Capture the cell that displays the provided text and extract its (X, Y) central coordinate. 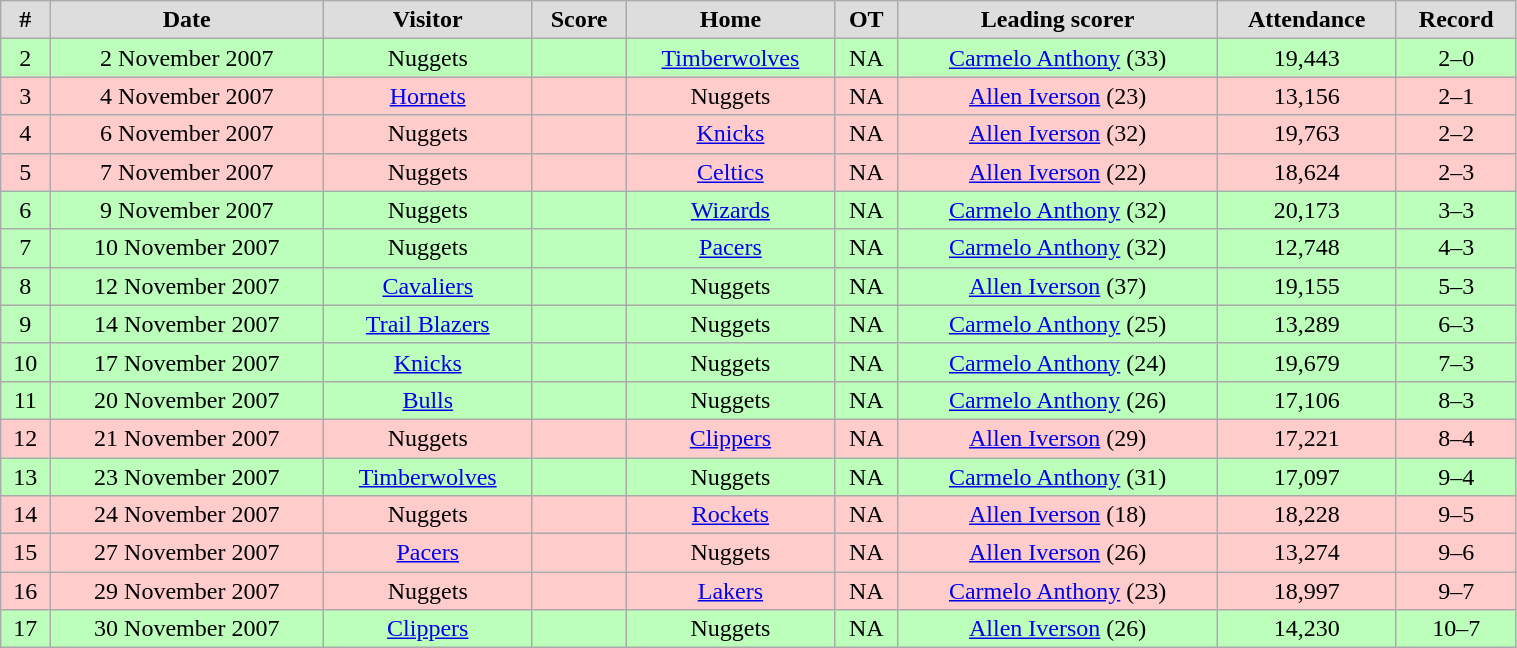
30 November 2007 (187, 629)
15 (26, 553)
12,748 (1306, 248)
Carmelo Anthony (26) (1058, 400)
5 (26, 172)
18,624 (1306, 172)
23 November 2007 (187, 477)
19,763 (1306, 134)
5–3 (1456, 286)
Carmelo Anthony (31) (1058, 477)
6–3 (1456, 324)
17 (26, 629)
9–6 (1456, 553)
OT (866, 20)
13,156 (1306, 96)
11 (26, 400)
Allen Iverson (18) (1058, 515)
9–5 (1456, 515)
# (26, 20)
Carmelo Anthony (25) (1058, 324)
24 November 2007 (187, 515)
10–7 (1456, 629)
20 November 2007 (187, 400)
Allen Iverson (37) (1058, 286)
Cavaliers (428, 286)
2–2 (1456, 134)
7 November 2007 (187, 172)
9–4 (1456, 477)
6 (26, 210)
Celtics (731, 172)
2 (26, 58)
9 November 2007 (187, 210)
2 November 2007 (187, 58)
12 November 2007 (187, 286)
Score (580, 20)
Visitor (428, 20)
3 (26, 96)
Allen Iverson (29) (1058, 438)
18,997 (1306, 591)
Allen Iverson (23) (1058, 96)
Hornets (428, 96)
18,228 (1306, 515)
Wizards (731, 210)
6 November 2007 (187, 134)
4 November 2007 (187, 96)
8 (26, 286)
20,173 (1306, 210)
Attendance (1306, 20)
Allen Iverson (22) (1058, 172)
10 November 2007 (187, 248)
Home (731, 20)
14 (26, 515)
13,289 (1306, 324)
4–3 (1456, 248)
2–1 (1456, 96)
8–3 (1456, 400)
Record (1456, 20)
17,097 (1306, 477)
16 (26, 591)
9–7 (1456, 591)
14,230 (1306, 629)
Leading scorer (1058, 20)
17,106 (1306, 400)
13,274 (1306, 553)
21 November 2007 (187, 438)
Date (187, 20)
Allen Iverson (32) (1058, 134)
7–3 (1456, 362)
7 (26, 248)
Trail Blazers (428, 324)
2–3 (1456, 172)
17 November 2007 (187, 362)
10 (26, 362)
19,443 (1306, 58)
17,221 (1306, 438)
Carmelo Anthony (33) (1058, 58)
Bulls (428, 400)
Carmelo Anthony (24) (1058, 362)
4 (26, 134)
27 November 2007 (187, 553)
14 November 2007 (187, 324)
9 (26, 324)
Carmelo Anthony (23) (1058, 591)
8–4 (1456, 438)
Rockets (731, 515)
2–0 (1456, 58)
Lakers (731, 591)
19,679 (1306, 362)
29 November 2007 (187, 591)
13 (26, 477)
3–3 (1456, 210)
12 (26, 438)
19,155 (1306, 286)
